Capture the cell that displays the provided text and extract its [x, y] central coordinate. 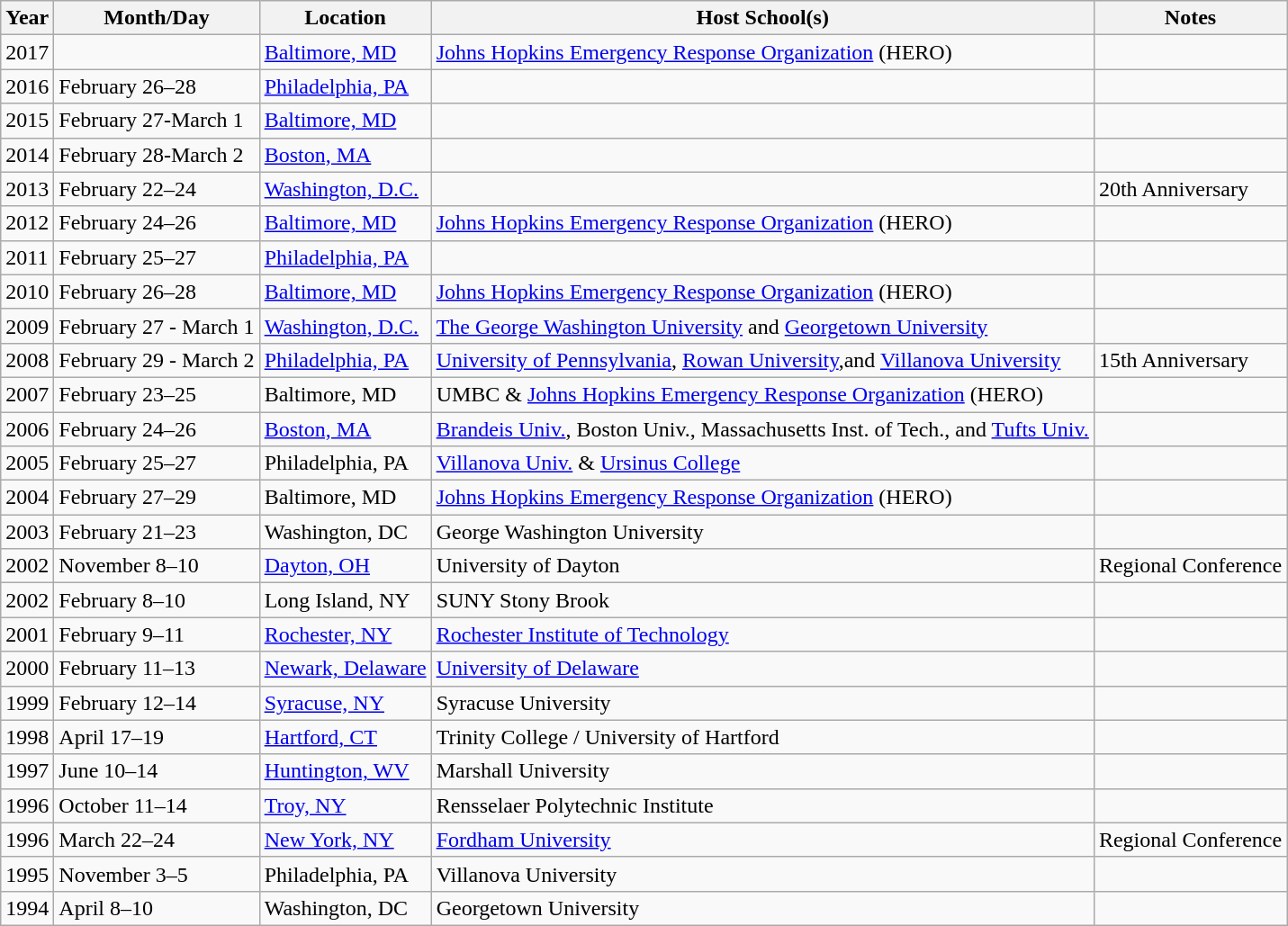
1997 [27, 771]
2012 [27, 223]
Marshall University [762, 771]
February 23–25 [157, 394]
UMBC & Johns Hopkins Emergency Response Organization (HERO) [762, 394]
November 8–10 [157, 566]
Huntington, WV [346, 771]
Hartford, CT [346, 737]
February 27–29 [157, 498]
February 29 - March 2 [157, 360]
Syracuse, NY [346, 703]
Syracuse University [762, 703]
University of Pennsylvania, Rowan University,and Villanova University [762, 360]
2017 [27, 52]
February 27-March 1 [157, 121]
February 28-March 2 [157, 155]
Rensselaer Polytechnic Institute [762, 805]
University of Dayton [762, 566]
June 10–14 [157, 771]
2008 [27, 360]
February 11–13 [157, 669]
1999 [27, 703]
Trinity College / University of Hartford [762, 737]
2001 [27, 634]
2007 [27, 394]
Brandeis Univ., Boston Univ., Massachusetts Inst. of Tech., and Tufts Univ. [762, 429]
Long Island, NY [346, 600]
1995 [27, 874]
Month/Day [157, 18]
February 9–11 [157, 634]
2006 [27, 429]
February 21–23 [157, 532]
SUNY Stony Brook [762, 600]
2004 [27, 498]
Fordham University [762, 840]
February 8–10 [157, 600]
2005 [27, 463]
1998 [27, 737]
April 8–10 [157, 908]
Troy, NY [346, 805]
2003 [27, 532]
Location [346, 18]
Georgetown University [762, 908]
2009 [27, 326]
15th Anniversary [1190, 360]
Villanova University [762, 874]
Rochester, NY [346, 634]
Year [27, 18]
University of Delaware [762, 669]
2011 [27, 257]
Rochester Institute of Technology [762, 634]
October 11–14 [157, 805]
Villanova Univ. & Ursinus College [762, 463]
2015 [27, 121]
April 17–19 [157, 737]
New York, NY [346, 840]
Notes [1190, 18]
February 12–14 [157, 703]
2010 [27, 292]
Dayton, OH [346, 566]
2013 [27, 189]
2000 [27, 669]
November 3–5 [157, 874]
George Washington University [762, 532]
Newark, Delaware [346, 669]
March 22–24 [157, 840]
20th Anniversary [1190, 189]
1994 [27, 908]
2014 [27, 155]
February 27 - March 1 [157, 326]
Host School(s) [762, 18]
2016 [27, 86]
The George Washington University and Georgetown University [762, 326]
February 22–24 [157, 189]
